Detect which cell encompasses the target text, then output its (x, y) center coordinate. 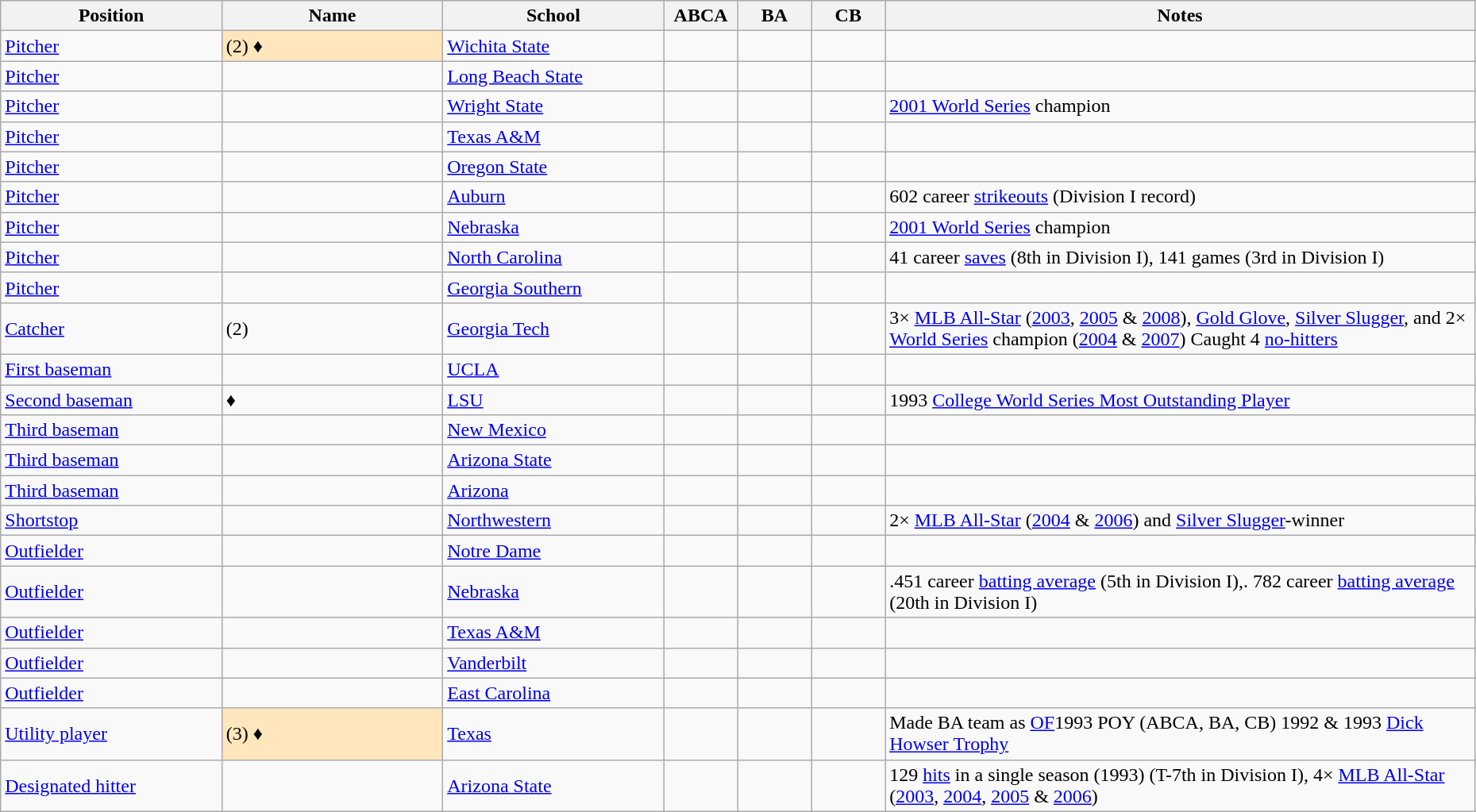
Position (111, 16)
(2) ♦ (332, 46)
Georgia Southern (553, 287)
Wichita State (553, 46)
129 hits in a single season (1993) (T-7th in Division I), 4× MLB All-Star (2003, 2004, 2005 & 2006) (1180, 786)
2× MLB All-Star (2004 & 2006) and Silver Slugger-winner (1180, 521)
Georgia Tech (553, 329)
602 career strikeouts (Division I record) (1180, 197)
Made BA team as OF1993 POY (ABCA, BA, CB) 1992 & 1993 Dick Howser Trophy (1180, 733)
3× MLB All-Star (2003, 2005 & 2008), Gold Glove, Silver Slugger, and 2× World Series champion (2004 & 2007) Caught 4 no-hitters (1180, 329)
ABCA (700, 16)
UCLA (553, 369)
BA (775, 16)
Shortstop (111, 521)
Vanderbilt (553, 663)
Arizona (553, 491)
♦ (332, 399)
Utility player (111, 733)
Auburn (553, 197)
Long Beach State (553, 76)
Notre Dame (553, 551)
(2) (332, 329)
North Carolina (553, 257)
New Mexico (553, 430)
Designated hitter (111, 786)
Northwestern (553, 521)
Name (332, 16)
Catcher (111, 329)
.451 career batting average (5th in Division I),. 782 career batting average (20th in Division I) (1180, 592)
CB (848, 16)
Second baseman (111, 399)
Notes (1180, 16)
1993 College World Series Most Outstanding Player (1180, 399)
Wright State (553, 106)
41 career saves (8th in Division I), 141 games (3rd in Division I) (1180, 257)
East Carolina (553, 693)
School (553, 16)
Oregon State (553, 167)
Texas (553, 733)
(3) ♦ (332, 733)
LSU (553, 399)
First baseman (111, 369)
